Detect which cell encompasses the target text, then output its [X, Y] center coordinate. 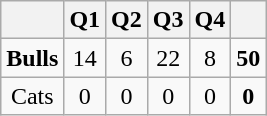
Bulls [32, 58]
Cats [32, 96]
Q2 [127, 20]
50 [248, 58]
Q4 [210, 20]
22 [168, 58]
Q1 [85, 20]
Q3 [168, 20]
6 [127, 58]
8 [210, 58]
14 [85, 58]
